Locate the cell with the specified text and output its [x, y] center coordinate. 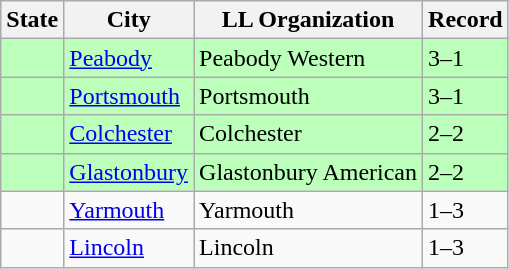
Glastonbury American [308, 172]
Record [466, 20]
City [129, 20]
LL Organization [308, 20]
State [32, 20]
Peabody Western [308, 58]
Glastonbury [129, 172]
Peabody [129, 58]
